From the cell containing the given text, extract its center point as [X, Y] coordinate. 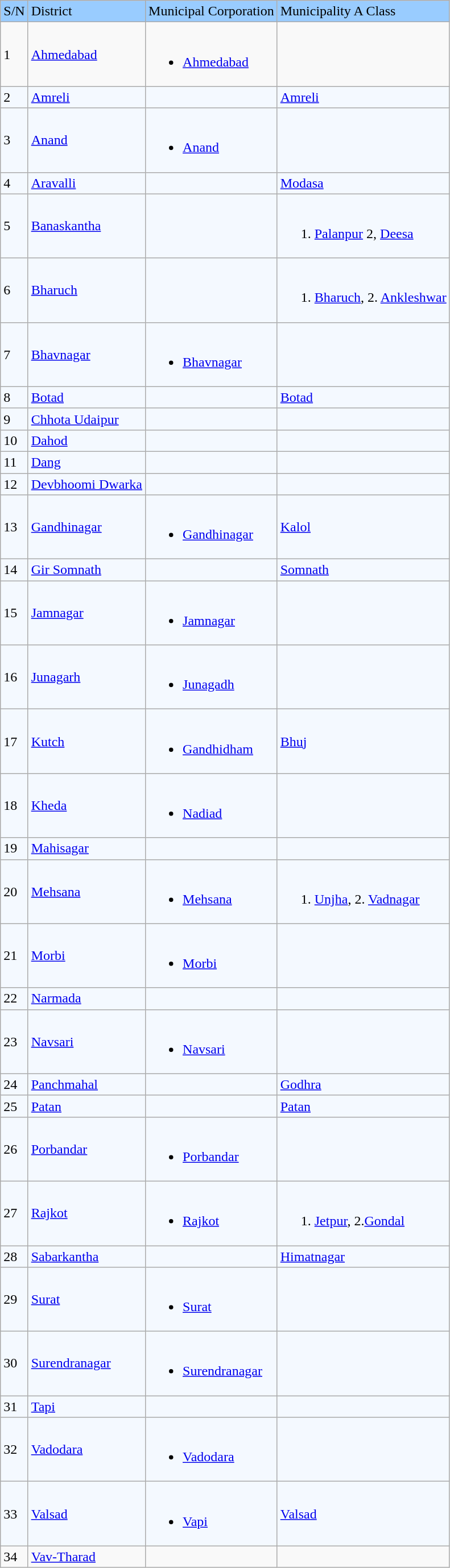
20 [14, 891]
Palanpur 2, Deesa [363, 226]
27 [14, 1213]
6 [14, 290]
Chhota Udaipur [86, 419]
28 [14, 1257]
25 [14, 1106]
Vapi [212, 1514]
Gir Somnath [86, 570]
12 [14, 484]
18 [14, 806]
9 [14, 419]
8 [14, 397]
16 [14, 677]
32 [14, 1449]
1 [14, 55]
District [86, 11]
10 [14, 440]
Tapi [86, 1407]
Junagarh [86, 677]
Banaskantha [86, 226]
24 [14, 1084]
Nadiad [212, 806]
22 [14, 999]
Gandhidham [212, 741]
Panchmahal [86, 1084]
26 [14, 1149]
13 [14, 527]
Godhra [363, 1084]
Junagadh [212, 677]
Dahod [86, 440]
23 [14, 1041]
Devbhoomi Dwarka [86, 484]
Unjha, 2. Vadnagar [363, 891]
S/N [14, 11]
Dang [86, 462]
Himatnagar [363, 1257]
Municipal Corporation [212, 11]
3 [14, 140]
33 [14, 1514]
19 [14, 849]
4 [14, 183]
Somnath [363, 570]
14 [14, 570]
Mahisagar [86, 849]
5 [14, 226]
21 [14, 956]
7 [14, 355]
Kalol [363, 527]
Bharuch [86, 290]
Bharuch, 2. Ankleshwar [363, 290]
2 [14, 97]
Aravalli [86, 183]
Bhuj [363, 741]
34 [14, 1557]
Jetpur, 2.Gondal [363, 1213]
Municipality A Class [363, 11]
15 [14, 613]
17 [14, 741]
30 [14, 1364]
Modasa [363, 183]
Kutch [86, 741]
Kheda [86, 806]
11 [14, 462]
29 [14, 1299]
Sabarkantha [86, 1257]
Vav-Tharad [86, 1557]
Narmada [86, 999]
31 [14, 1407]
